Return the (x, y) coordinate for the center point of the cell that contains the specified text.  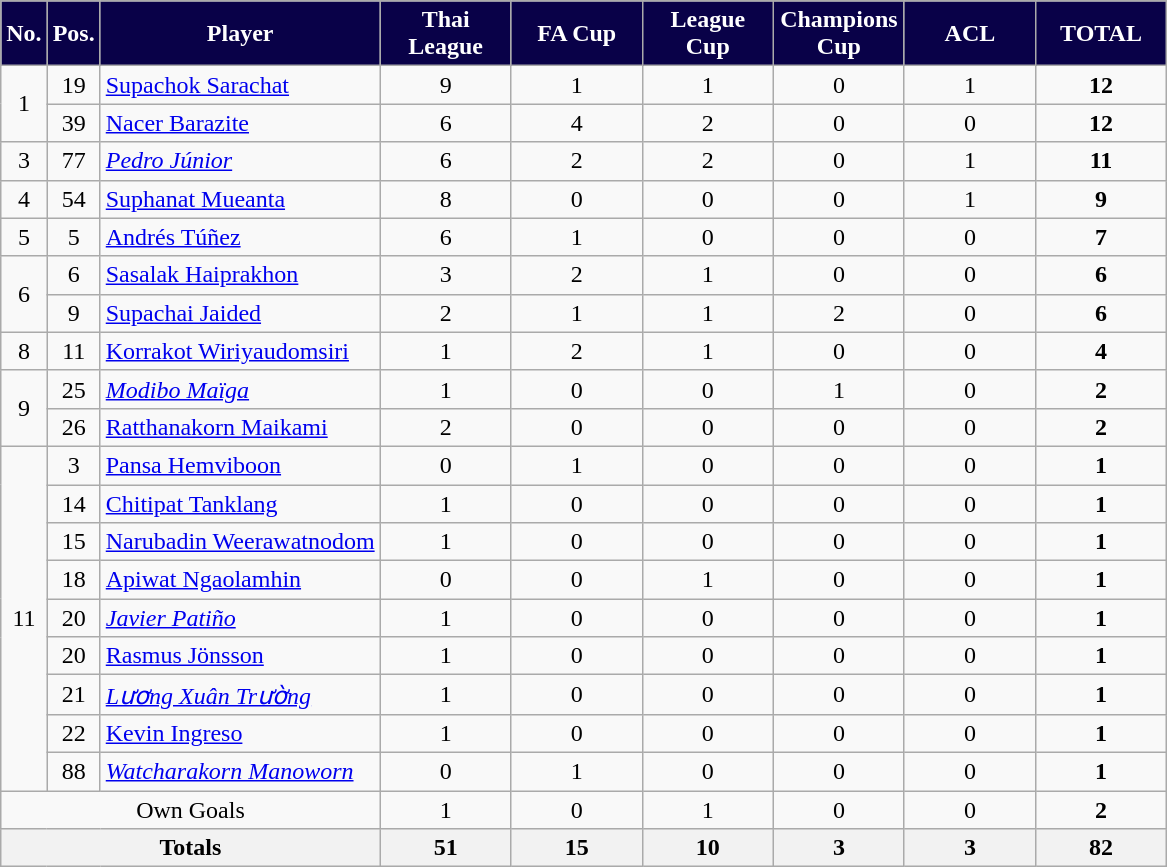
League Cup (708, 34)
ACL (970, 34)
Suphanat Mueanta (240, 199)
10 (708, 848)
Rasmus Jönsson (240, 656)
14 (74, 503)
Andrés Túñez (240, 237)
Sasalak Haiprakhon (240, 275)
No. (24, 34)
Own Goals (190, 809)
77 (74, 161)
Supachai Jaided (240, 313)
22 (74, 733)
Kevin Ingreso (240, 733)
25 (74, 389)
Narubadin Weerawatnodom (240, 542)
82 (1100, 848)
Lương Xuân Trường (240, 695)
Watcharakorn Manoworn (240, 771)
Pedro Júnior (240, 161)
21 (74, 695)
Pos. (74, 34)
Totals (190, 848)
51 (446, 848)
Nacer Barazite (240, 123)
Apiwat Ngaolamhin (240, 580)
Ratthanakorn Maikami (240, 427)
Korrakot Wiriyaudomsiri (240, 351)
88 (74, 771)
Pansa Hemviboon (240, 465)
7 (1100, 237)
18 (74, 580)
Player (240, 34)
54 (74, 199)
39 (74, 123)
FA Cup (576, 34)
Chitipat Tanklang (240, 503)
TOTAL (1100, 34)
Supachok Sarachat (240, 85)
26 (74, 427)
Javier Patiño (240, 618)
19 (74, 85)
Champions Cup (838, 34)
Thai League (446, 34)
Modibo Maïga (240, 389)
